Capture the cell that displays the provided text and extract its [x, y] central coordinate. 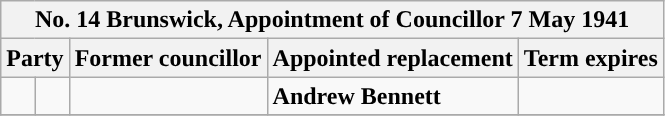
Andrew Bennett [392, 96]
No. 14 Brunswick, Appointment of Councillor 7 May 1941 [332, 20]
Party [35, 58]
Term expires [590, 58]
Former councillor [168, 58]
Appointed replacement [392, 58]
